Detect which cell encompasses the target text, then output its [X, Y] center coordinate. 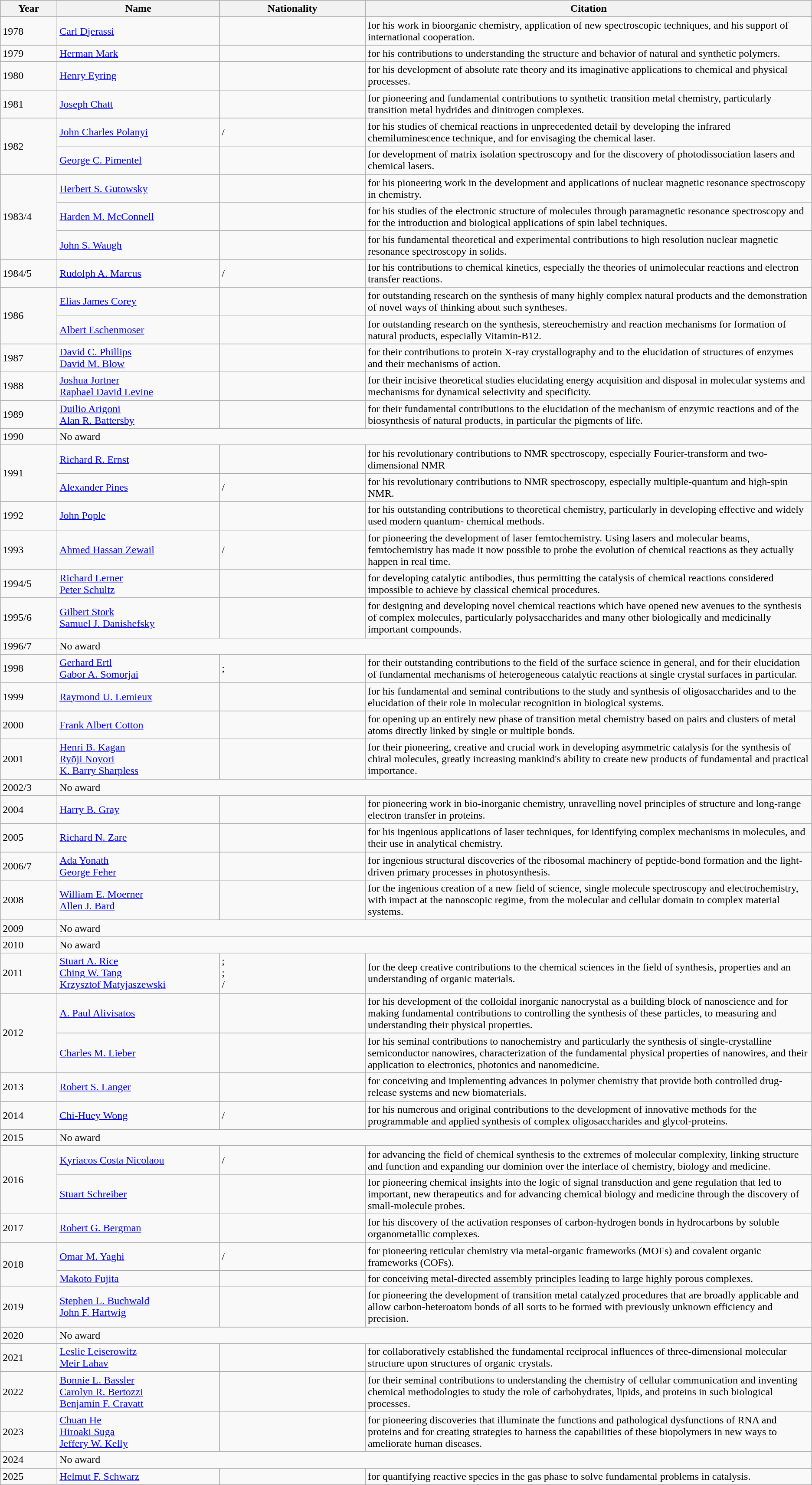
William E. Moerner Allen J. Bard [138, 900]
2004 [29, 810]
for quantifying reactive species in the gas phase to solve fundamental problems in catalysis. [588, 1476]
Henri B. Kagan Ryōji Noyori K. Barry Sharpless [138, 759]
Henry Eyring [138, 75]
for his contributions to chemical kinetics, especially the theories of unimolecular reactions and electron transfer reactions. [588, 273]
Albert Eschenmoser [138, 330]
2011 [29, 973]
for collaboratively established the fundamental reciprocal influences of three-dimensional molecular structure upon structures of organic crystals. [588, 1358]
Alexander Pines [138, 488]
1992 [29, 515]
Chi-Huey Wong [138, 1115]
for pioneering reticular chemistry via metal-organic frameworks (MOFs) and covalent organic frameworks (COFs). [588, 1256]
for his pioneering work in the development and applications of nuclear magnetic resonance spectroscopy in chemistry. [588, 188]
for outstanding research on the synthesis, stereochemistry and reaction mechanisms for formation of natural products, especially Vitamin-B12. [588, 330]
2010 [29, 945]
1998 [29, 668]
2008 [29, 900]
2001 [29, 759]
Nationality [292, 9]
Citation [588, 9]
for pioneering work in bio-inorganic chemistry, unravelling novel principles of structure and long-range electron transfer in proteins. [588, 810]
Leslie Leiserowitz Meir Lahav [138, 1358]
1994/5 [29, 584]
John Charles Polanyi [138, 132]
2005 [29, 838]
Richard Lerner Peter Schultz [138, 584]
2021 [29, 1358]
for his revolutionary contributions to NMR spectroscopy, especially multiple-quantum and high-spin NMR. [588, 488]
for his revolutionary contributions to NMR spectroscopy, especially Fourier-transform and two-dimensional NMR [588, 459]
2000 [29, 724]
Charles M. Lieber [138, 1053]
Frank Albert Cotton [138, 724]
for their contributions to protein X-ray crystallography and to the elucidation of structures of enzymes and their mechanisms of action. [588, 358]
1983/4 [29, 217]
1993 [29, 550]
for his discovery of the activation responses of carbon-hydrogen bonds in hydrocarbons by soluble organometallic complexes. [588, 1228]
1988 [29, 386]
Carl Djerassi [138, 31]
Joseph Chatt [138, 104]
2019 [29, 1307]
for his development of absolute rate theory and its imaginative applications to chemical and physical processes. [588, 75]
Kyriacos Costa Nicolaou [138, 1160]
2022 [29, 1392]
2006/7 [29, 866]
2024 [29, 1460]
Bonnie L. Bassler Carolyn R. Bertozzi Benjamin F. Cravatt [138, 1392]
David C. Phillips David M. Blow [138, 358]
Robert G. Bergman [138, 1228]
1978 [29, 31]
2014 [29, 1115]
Robert S. Langer [138, 1087]
1987 [29, 358]
for development of matrix isolation spectroscopy and for the discovery of photodissociation lasers and chemical lasers. [588, 161]
Year [29, 9]
2012 [29, 1033]
1986 [29, 315]
John Pople [138, 515]
2020 [29, 1335]
1980 [29, 75]
Herbert S. Gutowsky [138, 188]
Harden M. McConnell [138, 217]
1995/6 [29, 618]
Omar M. Yaghi [138, 1256]
2018 [29, 1265]
Harry B. Gray [138, 810]
A. Paul Alivisatos [138, 1013]
John S. Waugh [138, 245]
Duilio Arigoni Alan R. Battersby [138, 415]
Makoto Fujita [138, 1279]
1982 [29, 146]
for the deep creative contributions to the chemical sciences in the field of synthesis, properties and an understanding of organic materials. [588, 973]
Elias James Corey [138, 301]
; [292, 668]
1979 [29, 53]
1984/5 [29, 273]
Gerhard Ertl Gabor A. Somorjai [138, 668]
for his outstanding contributions to theoretical chemistry, particularly in developing effective and widely used modern quantum- chemical methods. [588, 515]
; ; / [292, 973]
Chuan He Hiroaki Suga Jeffery W. Kelly [138, 1432]
1990 [29, 437]
for his fundamental theoretical and experimental contributions to high resolution nuclear magnetic resonance spectroscopy in solids. [588, 245]
George C. Pimentel [138, 161]
2025 [29, 1476]
2017 [29, 1228]
Ahmed Hassan Zewail [138, 550]
1996/7 [29, 646]
2013 [29, 1087]
Raymond U. Lemieux [138, 697]
for his ingenious applications of laser techniques, for identifying complex mechanisms in molecules, and their use in analytical chemistry. [588, 838]
1991 [29, 473]
Name [138, 9]
Stephen L. Buchwald John F. Hartwig [138, 1307]
Stuart A. Rice Ching W. Tang Krzysztof Matyjaszewski [138, 973]
Herman Mark [138, 53]
for conceiving metal-directed assembly principles leading to large highly porous complexes. [588, 1279]
1981 [29, 104]
Richard N. Zare [138, 838]
Stuart Schreiber [138, 1194]
2002/3 [29, 787]
for ingenious structural discoveries of the ribosomal machinery of peptide-bond formation and the light-driven primary processes in photosynthesis. [588, 866]
for his work in bioorganic chemistry, application of new spectroscopic techniques, and his support of international cooperation. [588, 31]
for his contributions to understanding the structure and behavior of natural and synthetic polymers. [588, 53]
Joshua Jortner Raphael David Levine [138, 386]
2023 [29, 1432]
2015 [29, 1138]
Helmut F. Schwarz [138, 1476]
1999 [29, 697]
2009 [29, 928]
Gilbert Stork Samuel J. Danishefsky [138, 618]
2016 [29, 1180]
1989 [29, 415]
Richard R. Ernst [138, 459]
for conceiving and implementing advances in polymer chemistry that provide both controlled drug-release systems and new biomaterials. [588, 1087]
Rudolph A. Marcus [138, 273]
Ada Yonath George Feher [138, 866]
